Extract the (x, y) coordinate from the center of the cell holding the provided text.  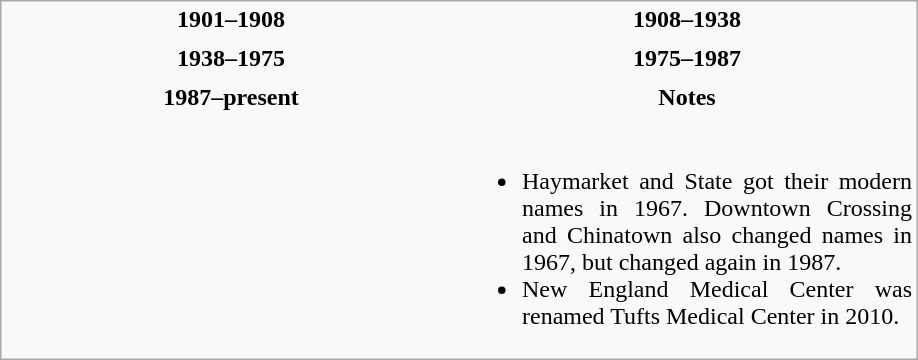
Notes (686, 97)
1938–1975 (230, 59)
1975–1987 (686, 59)
1901–1908 (230, 19)
1987–present (230, 97)
1908–1938 (686, 19)
